Return [X, Y] of the center of cell containing provided text 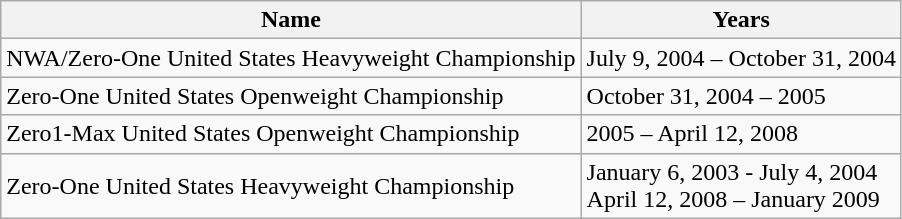
Years [741, 20]
Name [291, 20]
2005 – April 12, 2008 [741, 134]
Zero-One United States Heavyweight Championship [291, 186]
July 9, 2004 – October 31, 2004 [741, 58]
January 6, 2003 - July 4, 2004April 12, 2008 – January 2009 [741, 186]
October 31, 2004 – 2005 [741, 96]
Zero1-Max United States Openweight Championship [291, 134]
NWA/Zero-One United States Heavyweight Championship [291, 58]
Zero-One United States Openweight Championship [291, 96]
